Detect which cell encompasses the target text, then output its [X, Y] center coordinate. 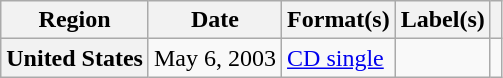
May 6, 2003 [214, 58]
Region [75, 20]
Date [214, 20]
Format(s) [339, 20]
United States [75, 58]
CD single [339, 58]
Label(s) [442, 20]
